Search for the cell housing the specified text and yield its (x, y) center coordinate. 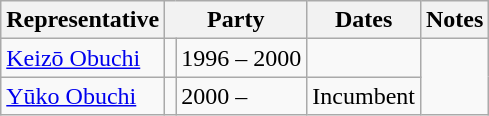
Party (236, 20)
Keizō Obuchi (83, 58)
2000 – (242, 96)
Notes (454, 20)
Yūko Obuchi (83, 96)
Incumbent (364, 96)
1996 – 2000 (242, 58)
Dates (364, 20)
Representative (83, 20)
